Detect which cell encompasses the target text, then output its [x, y] center coordinate. 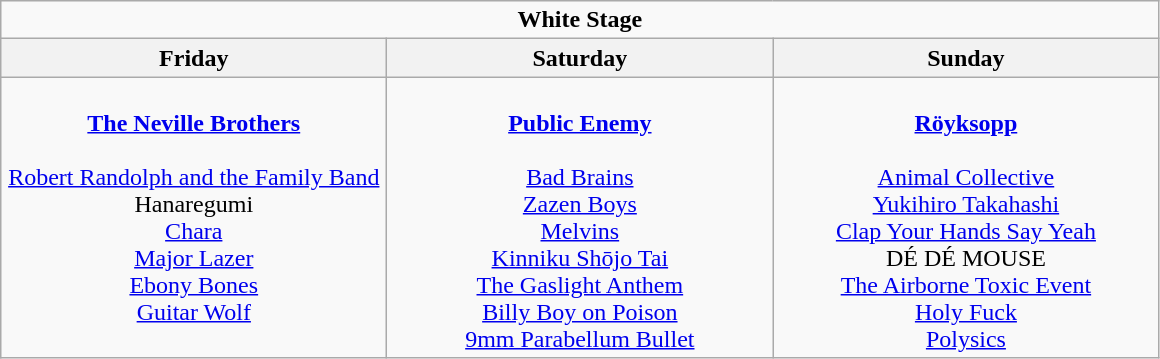
White Stage [580, 20]
Sunday [966, 58]
Friday [194, 58]
The Neville Brothers Robert Randolph and the Family Band Hanaregumi Chara Major Lazer Ebony Bones Guitar Wolf [194, 218]
Röyksopp Animal Collective Yukihiro Takahashi Clap Your Hands Say Yeah DÉ DÉ MOUSE The Airborne Toxic Event Holy Fuck Polysics [966, 218]
Saturday [580, 58]
Public Enemy Bad Brains Zazen Boys Melvins Kinniku Shōjo Tai The Gaslight Anthem Billy Boy on Poison 9mm Parabellum Bullet [580, 218]
